Search for the cell housing the specified text and yield its (x, y) center coordinate. 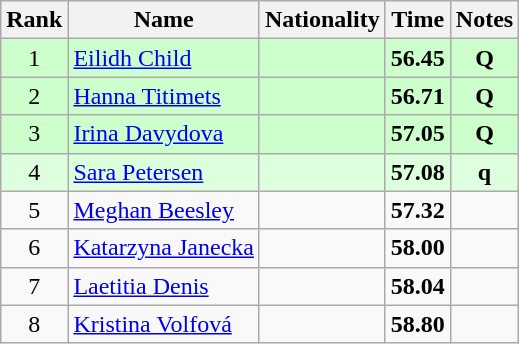
Hanna Titimets (164, 96)
q (484, 172)
Notes (484, 20)
Meghan Beesley (164, 210)
Irina Davydova (164, 134)
5 (34, 210)
57.08 (418, 172)
2 (34, 96)
56.45 (418, 58)
58.04 (418, 286)
8 (34, 324)
56.71 (418, 96)
3 (34, 134)
6 (34, 248)
Name (164, 20)
4 (34, 172)
Sara Petersen (164, 172)
7 (34, 286)
Nationality (322, 20)
Rank (34, 20)
Time (418, 20)
Katarzyna Janecka (164, 248)
58.80 (418, 324)
58.00 (418, 248)
Kristina Volfová (164, 324)
57.05 (418, 134)
Eilidh Child (164, 58)
Laetitia Denis (164, 286)
1 (34, 58)
57.32 (418, 210)
